Search for the cell housing the specified text and yield its [X, Y] center coordinate. 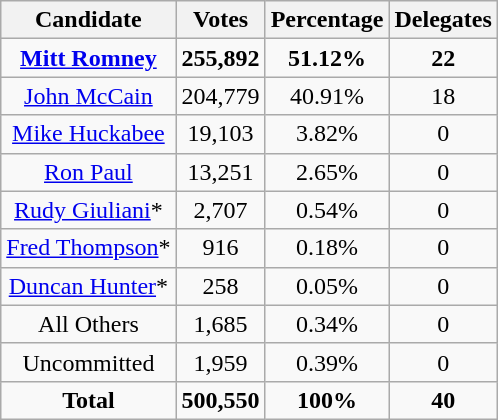
100% [327, 400]
Rudy Giuliani* [88, 210]
500,550 [220, 400]
204,779 [220, 96]
0.18% [327, 248]
255,892 [220, 58]
1,685 [220, 324]
22 [443, 58]
2,707 [220, 210]
Uncommitted [88, 362]
Duncan Hunter* [88, 286]
Ron Paul [88, 172]
40 [443, 400]
0.34% [327, 324]
Candidate [88, 20]
Total [88, 400]
2.65% [327, 172]
40.91% [327, 96]
0.05% [327, 286]
51.12% [327, 58]
0.39% [327, 362]
13,251 [220, 172]
Percentage [327, 20]
1,959 [220, 362]
Delegates [443, 20]
Mike Huckabee [88, 134]
3.82% [327, 134]
19,103 [220, 134]
916 [220, 248]
Fred Thompson* [88, 248]
Votes [220, 20]
All Others [88, 324]
0.54% [327, 210]
18 [443, 96]
258 [220, 286]
John McCain [88, 96]
Mitt Romney [88, 58]
